Find where the given text appears and provide that cell's center as [X, Y] coordinate. 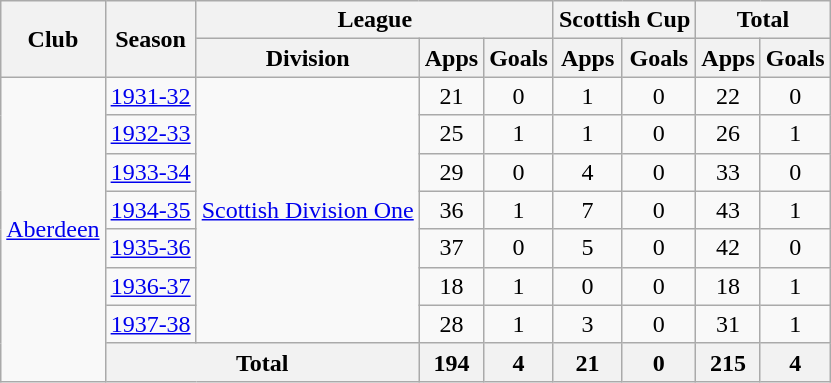
5 [587, 248]
1935-36 [150, 248]
1936-37 [150, 286]
Aberdeen [53, 229]
31 [728, 324]
28 [451, 324]
22 [728, 96]
Division [308, 58]
League [374, 20]
1934-35 [150, 210]
1933-34 [150, 172]
Scottish Cup [624, 20]
33 [728, 172]
7 [587, 210]
26 [728, 134]
Scottish Division One [308, 210]
37 [451, 248]
215 [728, 362]
194 [451, 362]
25 [451, 134]
Season [150, 39]
1931-32 [150, 96]
3 [587, 324]
Club [53, 39]
43 [728, 210]
29 [451, 172]
42 [728, 248]
1932-33 [150, 134]
36 [451, 210]
1937-38 [150, 324]
